Return the (x, y) coordinate for the center point of the cell that contains the specified text.  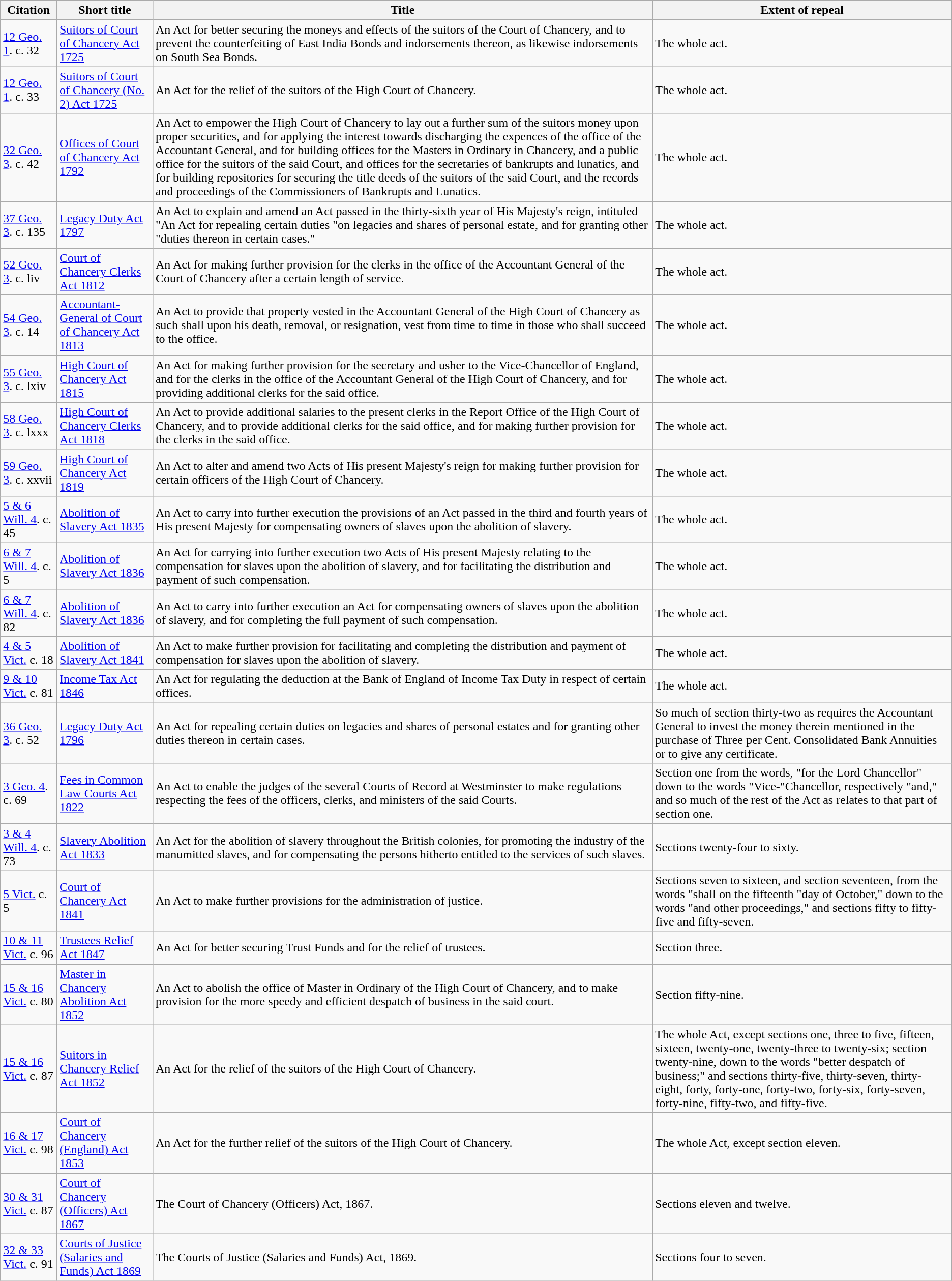
3 & 4 Will. 4. c. 73 (28, 847)
Courts of Justice (Salaries and Funds) Act 1869 (105, 1257)
Citation (28, 10)
High Court of Chancery Clerks Act 1818 (105, 426)
5 Vict. c. 5 (28, 901)
High Court of Chancery Act 1815 (105, 379)
The Court of Chancery (Officers) Act, 1867. (402, 1203)
Section three. (802, 948)
Suitors of Court of Chancery (No. 2) Act 1725 (105, 90)
37 Geo. 3. c. 135 (28, 225)
6 & 7 Will. 4. c. 82 (28, 613)
58 Geo. 3. c. lxxx (28, 426)
54 Geo. 3. c. 14 (28, 325)
Sections eleven and twelve. (802, 1203)
15 & 16 Vict. c. 80 (28, 995)
An Act to alter and amend two Acts of His present Majesty's reign for making further provision for certain officers of the High Court of Chancery. (402, 472)
10 & 11 Vict. c. 96 (28, 948)
16 & 17 Vict. c. 98 (28, 1143)
59 Geo. 3. c. xxvii (28, 472)
The whole Act, except section eleven. (802, 1143)
6 & 7 Will. 4. c. 5 (28, 566)
30 & 31 Vict. c. 87 (28, 1203)
An Act for better securing Trust Funds and for the relief of trustees. (402, 948)
Suitors of Court of Chancery Act 1725 (105, 43)
Court of Chancery Act 1841 (105, 901)
32 & 33 Vict. c. 91 (28, 1257)
9 & 10 Vict. c. 81 (28, 687)
Accountant-General of Court of Chancery Act 1813 (105, 325)
Offices of Court of Chancery Act 1792 (105, 158)
Abolition of Slavery Act 1841 (105, 653)
55 Geo. 3. c. lxiv (28, 379)
An Act for repealing certain duties on legacies and shares of personal estates and for granting other duties thereon in certain cases. (402, 733)
52 Geo. 3. c. liv (28, 272)
12 Geo. 1. c. 32 (28, 43)
12 Geo. 1. c. 33 (28, 90)
The Courts of Justice (Salaries and Funds) Act, 1869. (402, 1257)
High Court of Chancery Act 1819 (105, 472)
36 Geo. 3. c. 52 (28, 733)
Suitors in Chancery Relief Act 1852 (105, 1069)
An Act for regulating the deduction at the Bank of England of Income Tax Duty in respect of certain offices. (402, 687)
Master in Chancery Abolition Act 1852 (105, 995)
An Act for the further relief of the suitors of the High Court of Chancery. (402, 1143)
Section fifty-nine. (802, 995)
Abolition of Slavery Act 1835 (105, 519)
3 Geo. 4. c. 69 (28, 793)
32 Geo. 3. c. 42 (28, 158)
Fees in Common Law Courts Act 1822 (105, 793)
4 & 5 Vict. c. 18 (28, 653)
Slavery Abolition Act 1833 (105, 847)
Legacy Duty Act 1797 (105, 225)
Extent of repeal (802, 10)
Income Tax Act 1846 (105, 687)
Sections four to seven. (802, 1257)
Title (402, 10)
Court of Chancery (England) Act 1853 (105, 1143)
Trustees Relief Act 1847 (105, 948)
15 & 16 Vict. c. 87 (28, 1069)
Sections twenty-four to sixty. (802, 847)
Legacy Duty Act 1796 (105, 733)
An Act to make further provisions for the administration of justice. (402, 901)
Court of Chancery (Officers) Act 1867 (105, 1203)
Court of Chancery Clerks Act 1812 (105, 272)
5 & 6 Will. 4. c. 45 (28, 519)
Short title (105, 10)
